Output the (X, Y) coordinate of the center of the cell containing the given text.  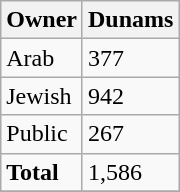
Owner (42, 20)
377 (130, 58)
1,586 (130, 172)
267 (130, 134)
Jewish (42, 96)
942 (130, 96)
Arab (42, 58)
Public (42, 134)
Dunams (130, 20)
Total (42, 172)
